Output the (x, y) coordinate of the center of the cell containing the given text.  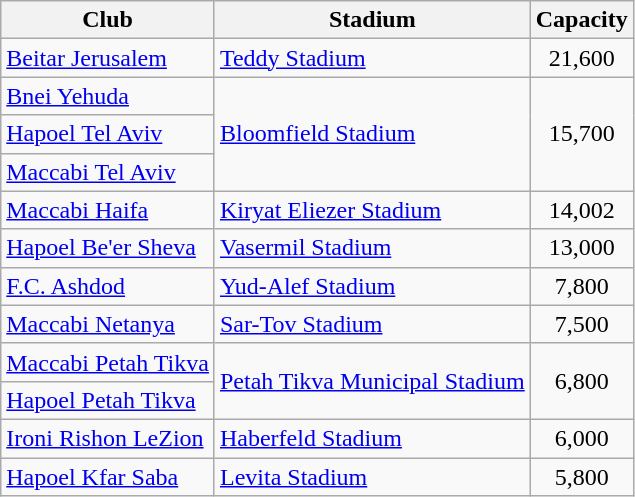
Kiryat Eliezer Stadium (372, 210)
Sar-Tov Stadium (372, 324)
Ironi Rishon LeZion (108, 438)
Stadium (372, 20)
Hapoel Petah Tikva (108, 400)
7,500 (582, 324)
Bnei Yehuda (108, 96)
Levita Stadium (372, 477)
21,600 (582, 58)
7,800 (582, 286)
Teddy Stadium (372, 58)
Club (108, 20)
14,002 (582, 210)
13,000 (582, 248)
Hapoel Kfar Saba (108, 477)
Maccabi Netanya (108, 324)
Beitar Jerusalem (108, 58)
Hapoel Be'er Sheva (108, 248)
Haberfeld Stadium (372, 438)
5,800 (582, 477)
F.C. Ashdod (108, 286)
Yud-Alef Stadium (372, 286)
Maccabi Haifa (108, 210)
Hapoel Tel Aviv (108, 134)
6,800 (582, 381)
6,000 (582, 438)
Bloomfield Stadium (372, 134)
Petah Tikva Municipal Stadium (372, 381)
Capacity (582, 20)
Vasermil Stadium (372, 248)
15,700 (582, 134)
Maccabi Petah Tikva (108, 362)
Maccabi Tel Aviv (108, 172)
